From the cell containing the given text, extract its center point as [X, Y] coordinate. 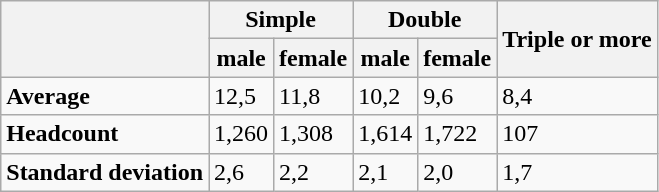
1,614 [386, 134]
2,0 [458, 172]
1,260 [242, 134]
8,4 [577, 96]
12,5 [242, 96]
Average [105, 96]
Headcount [105, 134]
Standard deviation [105, 172]
107 [577, 134]
1,308 [314, 134]
2,1 [386, 172]
9,6 [458, 96]
Simple [281, 20]
Double [425, 20]
2,2 [314, 172]
11,8 [314, 96]
1,7 [577, 172]
Triple or more [577, 39]
10,2 [386, 96]
1,722 [458, 134]
2,6 [242, 172]
